For the text-containing cell, return its midpoint in (X, Y) coordinate format. 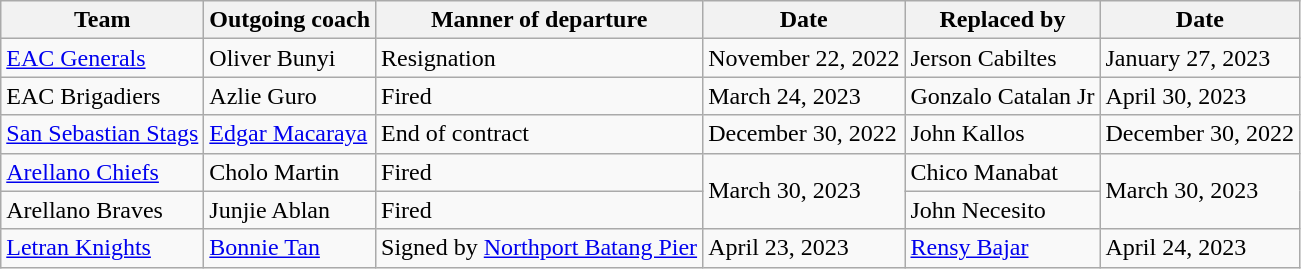
EAC Generals (102, 58)
Manner of departure (540, 20)
November 22, 2022 (804, 58)
San Sebastian Stags (102, 134)
John Necesito (1002, 210)
April 24, 2023 (1200, 248)
End of contract (540, 134)
Edgar Macaraya (290, 134)
Jerson Cabiltes (1002, 58)
Oliver Bunyi (290, 58)
March 24, 2023 (804, 96)
Arellano Chiefs (102, 172)
Gonzalo Catalan Jr (1002, 96)
Junjie Ablan (290, 210)
Replaced by (1002, 20)
Azlie Guro (290, 96)
EAC Brigadiers (102, 96)
John Kallos (1002, 134)
Resignation (540, 58)
Signed by Northport Batang Pier (540, 248)
January 27, 2023 (1200, 58)
Team (102, 20)
Arellano Braves (102, 210)
Chico Manabat (1002, 172)
April 30, 2023 (1200, 96)
April 23, 2023 (804, 248)
Cholo Martin (290, 172)
Outgoing coach (290, 20)
Rensy Bajar (1002, 248)
Bonnie Tan (290, 248)
Letran Knights (102, 248)
